Capture the cell that displays the provided text and extract its [X, Y] central coordinate. 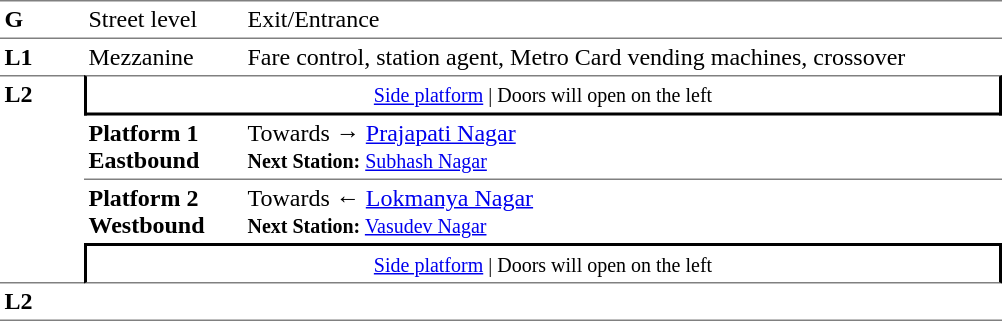
G [42, 20]
Towards → Prajapati NagarNext Station: Subhash Nagar [622, 148]
Towards ← Lokmanya NagarNext Station: Vasudev Nagar [622, 212]
Exit/Entrance [622, 20]
Platform 2Westbound [164, 212]
L1 [42, 57]
Fare control, station agent, Metro Card vending machines, crossover [622, 57]
L2 [42, 179]
Street level [164, 20]
Mezzanine [164, 57]
Platform 1Eastbound [164, 148]
